Capture the cell that displays the provided text and extract its (X, Y) central coordinate. 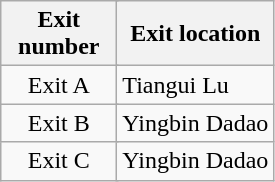
Exit C (59, 161)
Exit A (59, 85)
Exit B (59, 123)
Tiangui Lu (196, 85)
Exit number (59, 34)
Exit location (196, 34)
